Capture the cell that displays the provided text and extract its (X, Y) central coordinate. 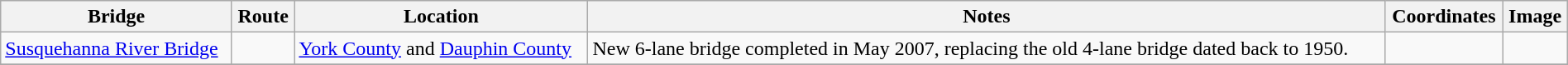
Bridge (117, 17)
Route (263, 17)
Coordinates (1444, 17)
York County and Dauphin County (442, 48)
Image (1535, 17)
Location (442, 17)
Susquehanna River Bridge (117, 48)
Notes (987, 17)
New 6-lane bridge completed in May 2007, replacing the old 4-lane bridge dated back to 1950. (987, 48)
